Pinpoint the cell where the given text exists, returning its (x, y) midpoint coordinate. 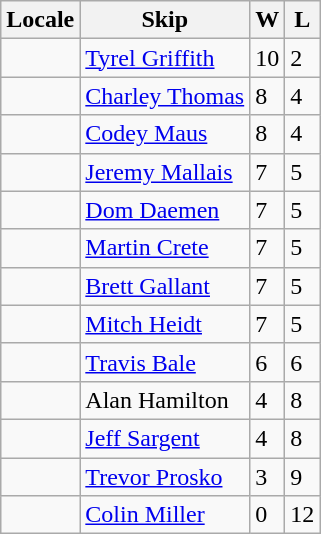
2 (302, 58)
Colin Miller (165, 515)
Trevor Prosko (165, 477)
Locale (40, 20)
10 (268, 58)
Mitch Heidt (165, 324)
Jeremy Mallais (165, 172)
Jeff Sargent (165, 438)
12 (302, 515)
Alan Hamilton (165, 400)
Codey Maus (165, 134)
3 (268, 477)
Tyrel Griffith (165, 58)
Martin Crete (165, 248)
Charley Thomas (165, 96)
Dom Daemen (165, 210)
L (302, 20)
Brett Gallant (165, 286)
0 (268, 515)
9 (302, 477)
Travis Bale (165, 362)
Skip (165, 20)
W (268, 20)
